Search for the cell housing the specified text and yield its (X, Y) center coordinate. 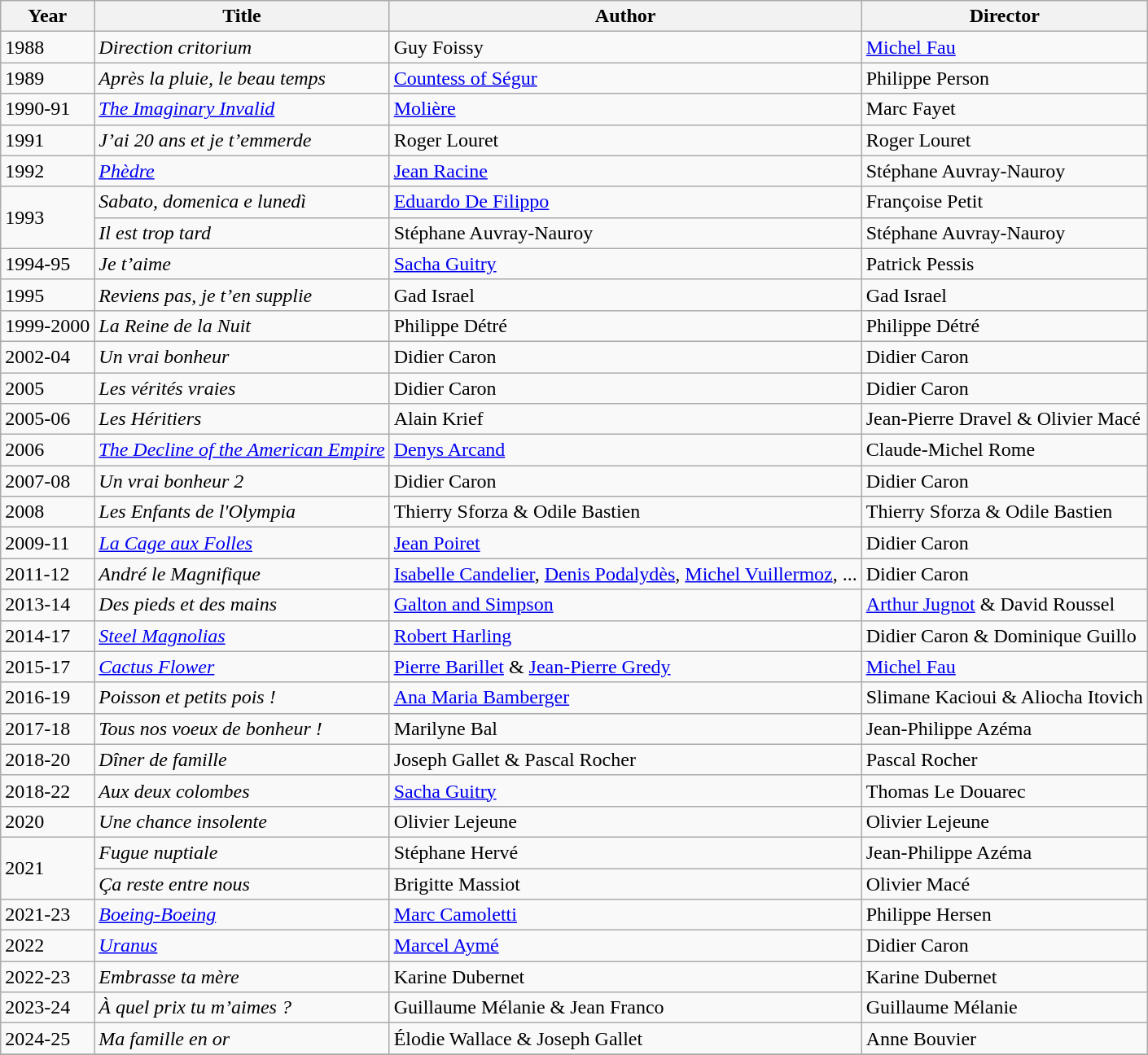
2006 (47, 450)
1995 (47, 295)
Guy Foissy (625, 47)
Sabato, domenica e lunedì (242, 202)
Les Héritiers (242, 419)
2024-25 (47, 1039)
Joseph Gallet & Pascal Rocher (625, 760)
Phèdre (242, 171)
2018-22 (47, 790)
Pascal Rocher (1005, 760)
1988 (47, 47)
2009-11 (47, 543)
J’ai 20 ans et je t’emmerde (242, 140)
2002-04 (47, 357)
André le Magnifique (242, 574)
Un vrai bonheur 2 (242, 481)
2005 (47, 388)
Claude-Michel Rome (1005, 450)
Thomas Le Douarec (1005, 790)
2014-17 (47, 636)
2021-23 (47, 915)
Molière (625, 109)
Jean Racine (625, 171)
2022-23 (47, 977)
The Imaginary Invalid (242, 109)
Year (47, 16)
À quel prix tu m’aimes ? (242, 1008)
Philippe Person (1005, 78)
The Decline of the American Empire (242, 450)
Pierre Barillet & Jean-Pierre Gredy (625, 667)
Les Enfants de l'Olympia (242, 512)
1999-2000 (47, 326)
1991 (47, 140)
Uranus (242, 946)
Dîner de famille (242, 760)
Philippe Hersen (1005, 915)
Fugue nuptiale (242, 852)
La Reine de la Nuit (242, 326)
Robert Harling (625, 636)
Slimane Kacioui & Aliocha Itovich (1005, 698)
Françoise Petit (1005, 202)
1989 (47, 78)
Marc Camoletti (625, 915)
2018-20 (47, 760)
2011-12 (47, 574)
1994-95 (47, 264)
Marilyne Bal (625, 729)
2023-24 (47, 1008)
Author (625, 16)
1992 (47, 171)
Boeing-Boeing (242, 915)
Director (1005, 16)
Reviens pas, je t’en supplie (242, 295)
Ma famille en or (242, 1039)
Je t’aime (242, 264)
2008 (47, 512)
Élodie Wallace & Joseph Gallet (625, 1039)
Jean-Pierre Dravel & Olivier Macé (1005, 419)
Les vérités vraies (242, 388)
Alain Krief (625, 419)
Marc Fayet (1005, 109)
Après la pluie, le beau temps (242, 78)
1990-91 (47, 109)
2013-14 (47, 605)
Title (242, 16)
Jean Poiret (625, 543)
Stéphane Hervé (625, 852)
Ana Maria Bamberger (625, 698)
Ça reste entre nous (242, 883)
Patrick Pessis (1005, 264)
Isabelle Candelier, Denis Podalydès, Michel Vuillermoz, ... (625, 574)
2016-19 (47, 698)
Didier Caron & Dominique Guillo (1005, 636)
Direction critorium (242, 47)
Guillaume Mélanie (1005, 1008)
2017-18 (47, 729)
Eduardo De Filippo (625, 202)
Embrasse ta mère (242, 977)
1993 (47, 217)
Des pieds et des mains (242, 605)
Brigitte Massiot (625, 883)
Aux deux colombes (242, 790)
Guillaume Mélanie & Jean Franco (625, 1008)
Olivier Macé (1005, 883)
Denys Arcand (625, 450)
2021 (47, 868)
Galton and Simpson (625, 605)
Countess of Ségur (625, 78)
Anne Bouvier (1005, 1039)
Une chance insolente (242, 821)
Il est trop tard (242, 233)
Arthur Jugnot & David Roussel (1005, 605)
Marcel Aymé (625, 946)
Un vrai bonheur (242, 357)
Steel Magnolias (242, 636)
Poisson et petits pois ! (242, 698)
2007-08 (47, 481)
Cactus Flower (242, 667)
2015-17 (47, 667)
2005-06 (47, 419)
2022 (47, 946)
La Cage aux Folles (242, 543)
Tous nos voeux de bonheur ! (242, 729)
2020 (47, 821)
